Locate the cell with the specified text and output its [x, y] center coordinate. 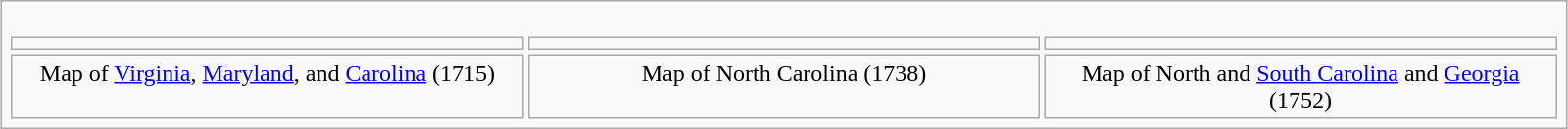
Map of North Carolina (1738) [784, 86]
Map of North and South Carolina and Georgia (1752) [1301, 86]
Map of Virginia, Maryland, and Carolina (1715) [269, 86]
Map of Virginia, Maryland, and Carolina (1715) Map of North Carolina (1738) Map of North and South Carolina and Georgia (1752) [784, 64]
